Detect which cell encompasses the target text, then output its (x, y) center coordinate. 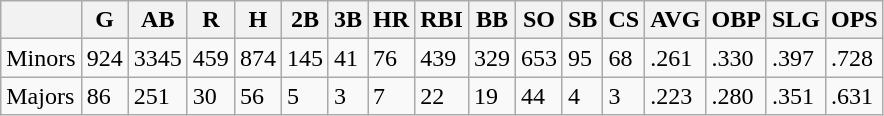
BB (492, 20)
Minors (41, 58)
SLG (796, 20)
RBI (442, 20)
.397 (796, 58)
251 (158, 96)
874 (258, 58)
86 (104, 96)
7 (392, 96)
Majors (41, 96)
459 (210, 58)
OBP (736, 20)
653 (538, 58)
76 (392, 58)
4 (582, 96)
68 (624, 58)
.728 (854, 58)
329 (492, 58)
H (258, 20)
AB (158, 20)
44 (538, 96)
HR (392, 20)
22 (442, 96)
3345 (158, 58)
95 (582, 58)
AVG (676, 20)
.223 (676, 96)
5 (304, 96)
SB (582, 20)
.351 (796, 96)
SO (538, 20)
145 (304, 58)
CS (624, 20)
2B (304, 20)
30 (210, 96)
R (210, 20)
.280 (736, 96)
OPS (854, 20)
19 (492, 96)
3B (348, 20)
G (104, 20)
56 (258, 96)
924 (104, 58)
.330 (736, 58)
.261 (676, 58)
439 (442, 58)
41 (348, 58)
.631 (854, 96)
